Locate the cell with the specified text and output its [x, y] center coordinate. 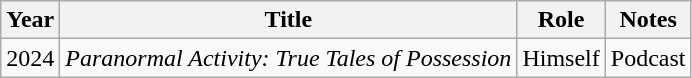
Title [288, 20]
Podcast [648, 58]
2024 [30, 58]
Paranormal Activity: True Tales of Possession [288, 58]
Notes [648, 20]
Year [30, 20]
Himself [561, 58]
Role [561, 20]
